Extract the [x, y] coordinate from the center of the cell holding the provided text.  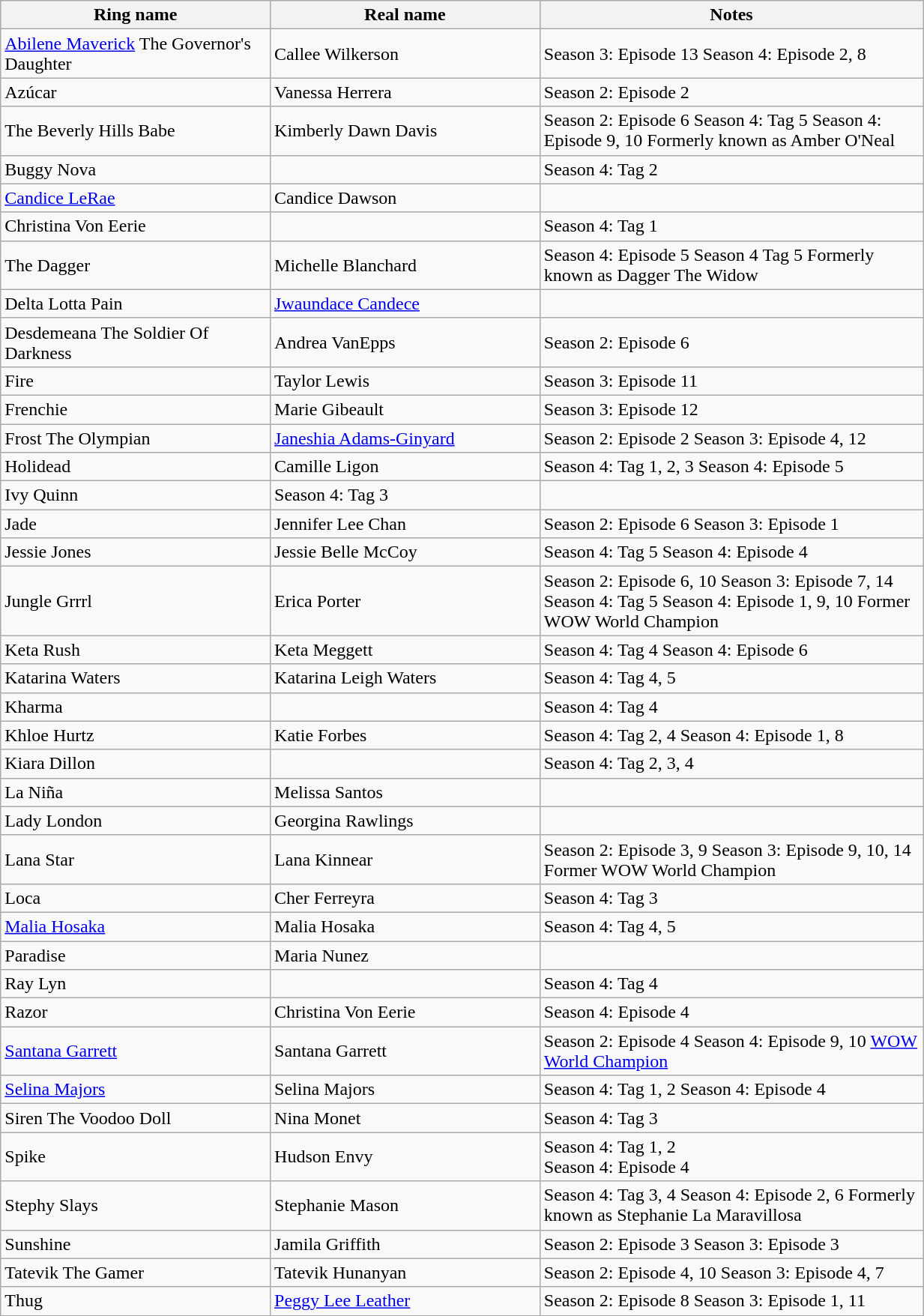
Kharma [136, 707]
Season 4: Tag 5 Season 4: Episode 4 [731, 552]
Season 3: Episode 12 [731, 409]
Season 2: Episode 6 Season 3: Episode 1 [731, 524]
Season 2: Episode 6, 10 Season 3: Episode 7, 14 Season 4: Tag 5 Season 4: Episode 1, 9, 10 Former WOW World Champion [731, 601]
Season 2: Episode 6 Season 4: Tag 5 Season 4: Episode 9, 10 Formerly known as Amber O'Neal [731, 130]
Hudson Envy [405, 1157]
Keta Rush [136, 650]
Buggy Nova [136, 169]
Vanessa Herrera [405, 92]
Kimberly Dawn Davis [405, 130]
Notes [731, 15]
Lana Kinnear [405, 859]
Frost The Olympian [136, 438]
Season 4: Tag 4 Season 4: Episode 6 [731, 650]
Jennifer Lee Chan [405, 524]
Razor [136, 1012]
Season 3: Episode 11 [731, 381]
Season 2: Episode 6 [731, 342]
Stephy Slays [136, 1205]
Jwaundace Candece [405, 304]
Tatevik Hunanyan [405, 1273]
Season 2: Episode 8 Season 3: Episode 1, 11 [731, 1301]
Season 4: Tag 2 [731, 169]
Abilene Maverick The Governor's Daughter [136, 54]
Azúcar [136, 92]
Andrea VanEpps [405, 342]
Jungle Grrrl [136, 601]
Stephanie Mason [405, 1205]
Lady London [136, 821]
Season 4: Tag 2, 4 Season 4: Episode 1, 8 [731, 735]
Siren The Voodoo Doll [136, 1118]
The Dagger [136, 265]
Camille Ligon [405, 467]
Season 2: Episode 2 [731, 92]
Callee Wilkerson [405, 54]
Candice Dawson [405, 198]
Ivy Quinn [136, 495]
Katarina Waters [136, 678]
Season 2: Episode 2 Season 3: Episode 4, 12 [731, 438]
Ray Lyn [136, 984]
Holidead [136, 467]
Jade [136, 524]
Spike [136, 1157]
Thug [136, 1301]
Season 4: Tag 1 [731, 226]
Lana Star [136, 859]
Desdemeana The Soldier Of Darkness [136, 342]
Georgina Rawlings [405, 821]
Delta Lotta Pain [136, 304]
Janeshia Adams-Ginyard [405, 438]
Marie Gibeault [405, 409]
The Beverly Hills Babe [136, 130]
Season 4: Tag 2, 3, 4 [731, 764]
Melissa Santos [405, 792]
Maria Nunez [405, 956]
Ring name [136, 15]
Jessie Jones [136, 552]
Nina Monet [405, 1118]
La Niña [136, 792]
Season 2: Episode 4 Season 4: Episode 9, 10 WOW World Champion [731, 1051]
Candice LeRae [136, 198]
Season 4: Tag 3, 4 Season 4: Episode 2, 6 Formerly known as Stephanie La Maravillosa [731, 1205]
Season 4: Tag 1, 2, 3 Season 4: Episode 5 [731, 467]
Frenchie [136, 409]
Erica Porter [405, 601]
Taylor Lewis [405, 381]
Michelle Blanchard [405, 265]
Season 2: Episode 3, 9 Season 3: Episode 9, 10, 14 Former WOW World Champion [731, 859]
Kiara Dillon [136, 764]
Paradise [136, 956]
Season 4: Episode 5 Season 4 Tag 5 Formerly known as Dagger The Widow [731, 265]
Season 2: Episode 4, 10 Season 3: Episode 4, 7 [731, 1273]
Khloe Hurtz [136, 735]
Fire [136, 381]
Loca [136, 898]
Jamila Griffith [405, 1244]
Katarina Leigh Waters [405, 678]
Katie Forbes [405, 735]
Keta Meggett [405, 650]
Peggy Lee Leather [405, 1301]
Real name [405, 15]
Sunshine [136, 1244]
Season 4: Episode 4 [731, 1012]
Season 2: Episode 3 Season 3: Episode 3 [731, 1244]
Cher Ferreyra [405, 898]
Season 3: Episode 13 Season 4: Episode 2, 8 [731, 54]
Tatevik The Gamer [136, 1273]
Jessie Belle McCoy [405, 552]
